Locate the cell with the specified text and output its [x, y] center coordinate. 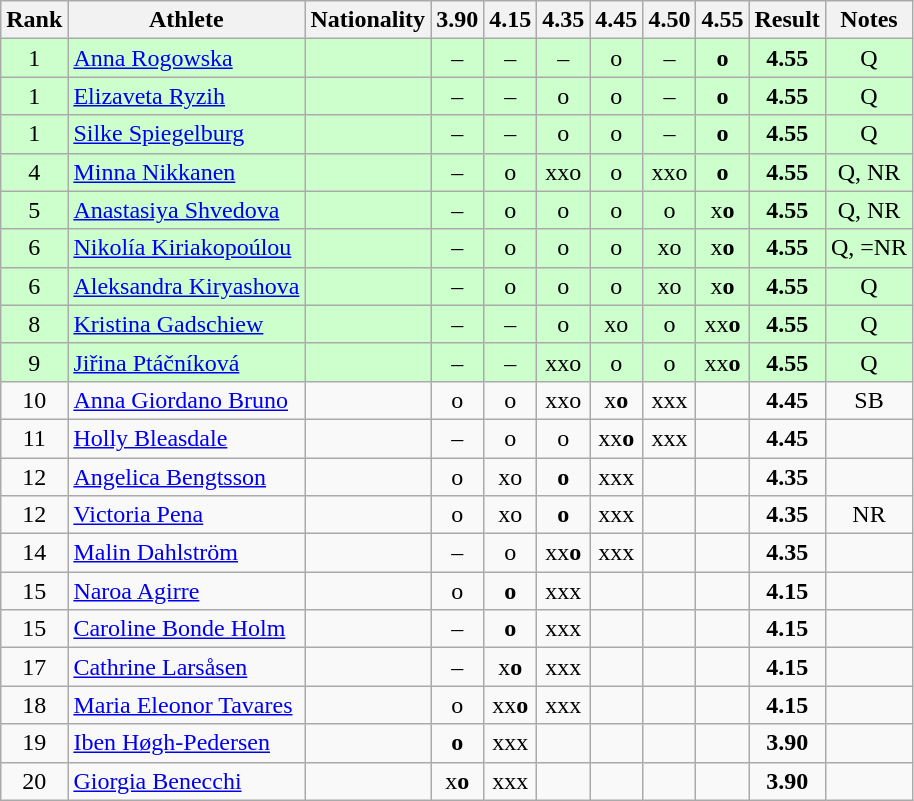
Aleksandra Kiryashova [186, 286]
18 [34, 705]
4 [34, 172]
Notes [868, 20]
10 [34, 400]
Iben Høgh-Pedersen [186, 743]
Maria Eleonor Tavares [186, 705]
19 [34, 743]
Minna Nikkanen [186, 172]
17 [34, 667]
Caroline Bonde Holm [186, 629]
Naroa Agirre [186, 591]
8 [34, 324]
Kristina Gadschiew [186, 324]
9 [34, 362]
Nikolía Kiriakopoúlou [186, 248]
Cathrine Larsåsen [186, 667]
5 [34, 210]
Anna Giordano Bruno [186, 400]
Q, =NR [868, 248]
Holly Bleasdale [186, 438]
Result [787, 20]
NR [868, 515]
Anastasiya Shvedova [186, 210]
Giorgia Benecchi [186, 781]
SB [868, 400]
Anna Rogowska [186, 58]
Angelica Bengtsson [186, 477]
Malin Dahlström [186, 553]
4.50 [670, 20]
Silke Spiegelburg [186, 134]
14 [34, 553]
Jiřina Ptáčníková [186, 362]
Nationality [368, 20]
20 [34, 781]
11 [34, 438]
Elizaveta Ryzih [186, 96]
Victoria Pena [186, 515]
Athlete [186, 20]
Rank [34, 20]
